From the cell containing the given text, extract its center point as (x, y) coordinate. 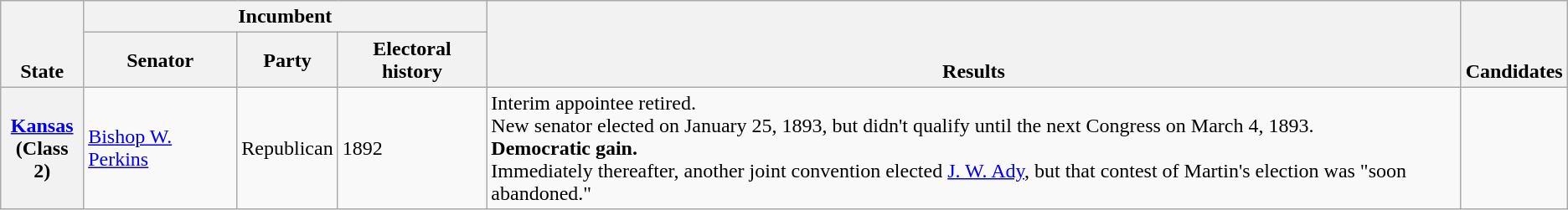
Republican (287, 148)
Bishop W. Perkins (161, 148)
Senator (161, 60)
Party (287, 60)
Results (973, 44)
Incumbent (285, 17)
Kansas(Class 2) (42, 148)
Candidates (1514, 44)
State (42, 44)
1892 (412, 148)
Electoral history (412, 60)
